Determine the [X, Y] coordinate at the center of the cell enclosing the given text.  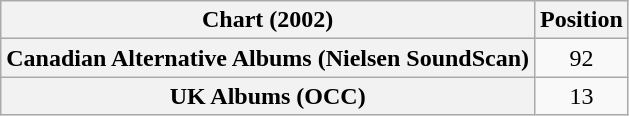
UK Albums (OCC) [268, 96]
Position [582, 20]
Chart (2002) [268, 20]
Canadian Alternative Albums (Nielsen SoundScan) [268, 58]
13 [582, 96]
92 [582, 58]
